Determine the [X, Y] coordinate at the center of the cell enclosing the given text.  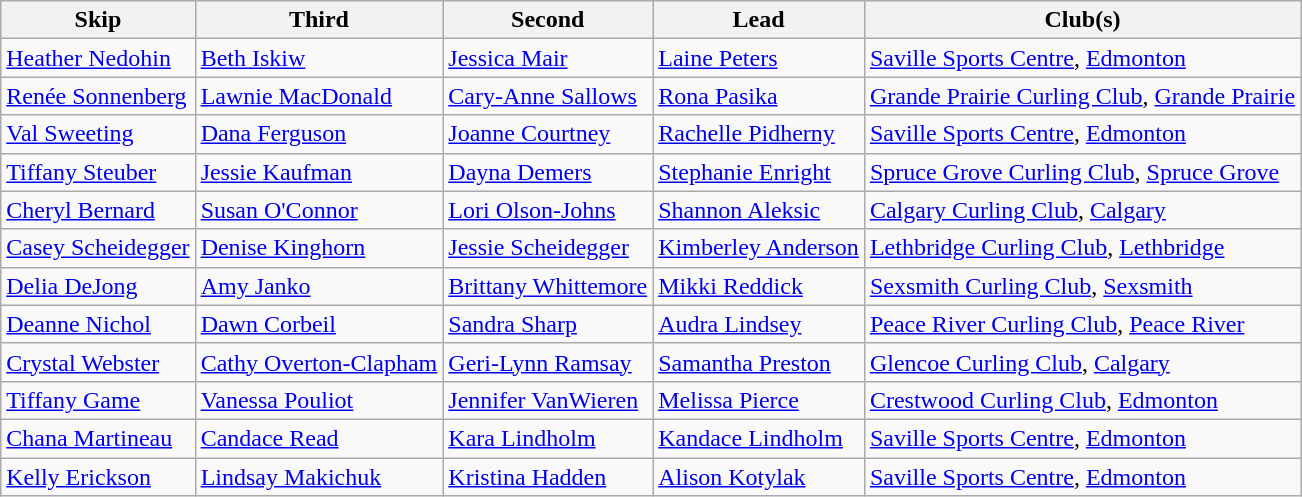
Audra Lindsey [759, 324]
Crestwood Curling Club, Edmonton [1082, 400]
Brittany Whittemore [548, 286]
Mikki Reddick [759, 286]
Sexsmith Curling Club, Sexsmith [1082, 286]
Jessie Scheidegger [548, 248]
Geri-Lynn Ramsay [548, 362]
Grande Prairie Curling Club, Grande Prairie [1082, 96]
Peace River Curling Club, Peace River [1082, 324]
Candace Read [319, 438]
Cheryl Bernard [98, 210]
Lawnie MacDonald [319, 96]
Rachelle Pidherny [759, 134]
Cary-Anne Sallows [548, 96]
Sandra Sharp [548, 324]
Crystal Webster [98, 362]
Lethbridge Curling Club, Lethbridge [1082, 248]
Kimberley Anderson [759, 248]
Vanessa Pouliot [319, 400]
Jessie Kaufman [319, 172]
Tiffany Game [98, 400]
Second [548, 20]
Amy Janko [319, 286]
Dawn Corbeil [319, 324]
Rona Pasika [759, 96]
Jennifer VanWieren [548, 400]
Renée Sonnenberg [98, 96]
Skip [98, 20]
Denise Kinghorn [319, 248]
Deanne Nichol [98, 324]
Heather Nedohin [98, 58]
Shannon Aleksic [759, 210]
Calgary Curling Club, Calgary [1082, 210]
Jessica Mair [548, 58]
Glencoe Curling Club, Calgary [1082, 362]
Kristina Hadden [548, 477]
Lindsay Makichuk [319, 477]
Cathy Overton-Clapham [319, 362]
Casey Scheidegger [98, 248]
Val Sweeting [98, 134]
Lead [759, 20]
Spruce Grove Curling Club, Spruce Grove [1082, 172]
Joanne Courtney [548, 134]
Lori Olson-Johns [548, 210]
Melissa Pierce [759, 400]
Laine Peters [759, 58]
Susan O'Connor [319, 210]
Delia DeJong [98, 286]
Beth Iskiw [319, 58]
Tiffany Steuber [98, 172]
Kelly Erickson [98, 477]
Kara Lindholm [548, 438]
Stephanie Enright [759, 172]
Samantha Preston [759, 362]
Third [319, 20]
Alison Kotylak [759, 477]
Dana Ferguson [319, 134]
Chana Martineau [98, 438]
Club(s) [1082, 20]
Kandace Lindholm [759, 438]
Dayna Demers [548, 172]
